Return (X, Y) of the center of cell containing provided text 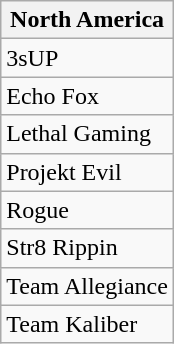
Str8 Rippin (88, 248)
Lethal Gaming (88, 134)
North America (88, 20)
Team Kaliber (88, 324)
3sUP (88, 58)
Rogue (88, 210)
Echo Fox (88, 96)
Projekt Evil (88, 172)
Team Allegiance (88, 286)
